From the cell containing the given text, extract its center point as [x, y] coordinate. 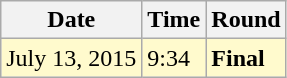
Final [246, 58]
Date [72, 20]
Time [174, 20]
July 13, 2015 [72, 58]
9:34 [174, 58]
Round [246, 20]
